Determine the (X, Y) coordinate at the center of the cell enclosing the given text.  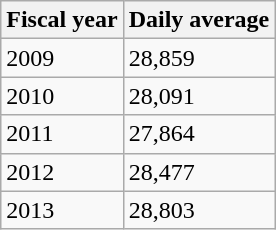
2013 (62, 210)
Fiscal year (62, 20)
28,803 (199, 210)
28,091 (199, 96)
28,859 (199, 58)
Daily average (199, 20)
2009 (62, 58)
27,864 (199, 134)
2010 (62, 96)
2012 (62, 172)
2011 (62, 134)
28,477 (199, 172)
